Output the [X, Y] coordinate of the center of the cell containing the given text.  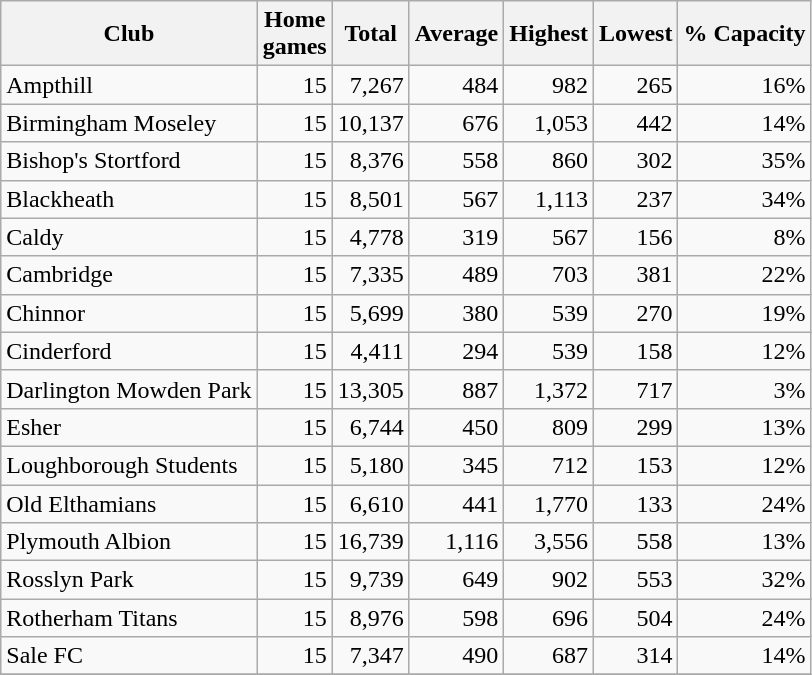
Average [456, 34]
1,113 [549, 199]
35% [744, 161]
4,778 [370, 237]
158 [636, 351]
381 [636, 275]
Rotherham Titans [129, 618]
16% [744, 85]
1,053 [549, 123]
Chinnor [129, 313]
153 [636, 465]
504 [636, 618]
1,372 [549, 389]
10,137 [370, 123]
Highest [549, 34]
Bishop's Stortford [129, 161]
Birmingham Moseley [129, 123]
380 [456, 313]
Homegames [294, 34]
450 [456, 427]
7,347 [370, 656]
6,610 [370, 503]
Cambridge [129, 275]
5,180 [370, 465]
8% [744, 237]
Old Elthamians [129, 503]
Total [370, 34]
553 [636, 580]
598 [456, 618]
133 [636, 503]
696 [549, 618]
270 [636, 313]
490 [456, 656]
Esher [129, 427]
302 [636, 161]
3% [744, 389]
8,501 [370, 199]
982 [549, 85]
Club [129, 34]
809 [549, 427]
Rosslyn Park [129, 580]
7,335 [370, 275]
7,267 [370, 85]
156 [636, 237]
4,411 [370, 351]
712 [549, 465]
13,305 [370, 389]
16,739 [370, 542]
484 [456, 85]
294 [456, 351]
441 [456, 503]
Darlington Mowden Park [129, 389]
489 [456, 275]
265 [636, 85]
34% [744, 199]
Cinderford [129, 351]
345 [456, 465]
860 [549, 161]
5,699 [370, 313]
887 [456, 389]
32% [744, 580]
1,116 [456, 542]
9,739 [370, 580]
687 [549, 656]
22% [744, 275]
Caldy [129, 237]
299 [636, 427]
Blackheath [129, 199]
% Capacity [744, 34]
1,770 [549, 503]
19% [744, 313]
703 [549, 275]
314 [636, 656]
Sale FC [129, 656]
Loughborough Students [129, 465]
8,976 [370, 618]
6,744 [370, 427]
676 [456, 123]
902 [549, 580]
237 [636, 199]
3,556 [549, 542]
442 [636, 123]
Plymouth Albion [129, 542]
717 [636, 389]
649 [456, 580]
Ampthill [129, 85]
8,376 [370, 161]
319 [456, 237]
Lowest [636, 34]
